Return the (x, y) coordinate for the center point of the cell that contains the specified text.  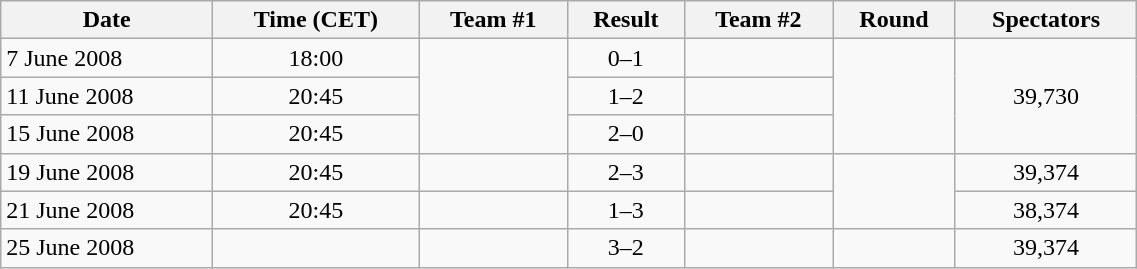
38,374 (1046, 210)
21 June 2008 (107, 210)
Time (CET) (316, 20)
1–3 (626, 210)
39,730 (1046, 96)
7 June 2008 (107, 58)
Spectators (1046, 20)
Date (107, 20)
Team #2 (758, 20)
11 June 2008 (107, 96)
Round (894, 20)
19 June 2008 (107, 172)
Team #1 (494, 20)
18:00 (316, 58)
25 June 2008 (107, 248)
2–0 (626, 134)
Result (626, 20)
0–1 (626, 58)
1–2 (626, 96)
3–2 (626, 248)
2–3 (626, 172)
15 June 2008 (107, 134)
